Identify which cell holds the provided text, then report its (X, Y) central coordinate. 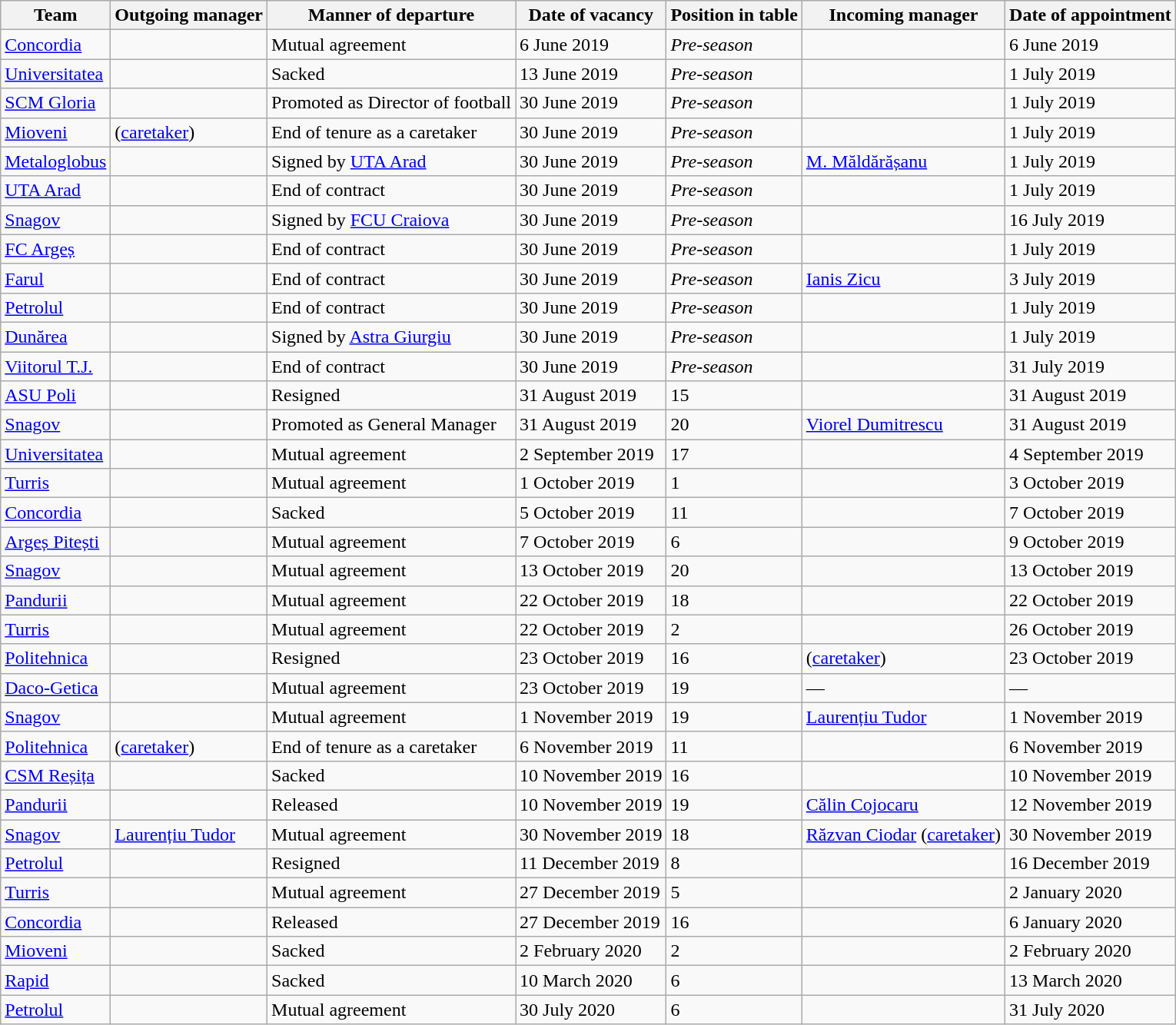
13 June 2019 (591, 74)
3 October 2019 (1091, 483)
Date of vacancy (591, 15)
Farul (55, 278)
Daco-Getica (55, 688)
Outgoing manager (189, 15)
Date of appointment (1091, 15)
16 July 2019 (1091, 220)
Promoted as General Manager (392, 425)
FC Argeș (55, 249)
5 (734, 893)
11 December 2019 (591, 864)
Călin Cojocaru (903, 804)
15 (734, 396)
Signed by UTA Arad (392, 161)
16 December 2019 (1091, 864)
SCM Gloria (55, 103)
12 November 2019 (1091, 804)
8 (734, 864)
4 September 2019 (1091, 454)
31 July 2019 (1091, 367)
6 January 2020 (1091, 922)
2 January 2020 (1091, 893)
30 July 2020 (591, 1010)
10 March 2020 (591, 980)
9 October 2019 (1091, 542)
5 October 2019 (591, 512)
CSM Reșița (55, 775)
1 (734, 483)
Signed by Astra Giurgiu (392, 337)
17 (734, 454)
Position in table (734, 15)
3 July 2019 (1091, 278)
Ianis Zicu (903, 278)
Dunărea (55, 337)
Incoming manager (903, 15)
Rapid (55, 980)
Viitorul T.J. (55, 367)
Viorel Dumitrescu (903, 425)
26 October 2019 (1091, 629)
M. Măldărășanu (903, 161)
UTA Arad (55, 191)
Promoted as Director of football (392, 103)
31 July 2020 (1091, 1010)
13 March 2020 (1091, 980)
2 September 2019 (591, 454)
1 October 2019 (591, 483)
ASU Poli (55, 396)
Metaloglobus (55, 161)
Răzvan Ciodar (caretaker) (903, 834)
Manner of departure (392, 15)
Team (55, 15)
Signed by FCU Craiova (392, 220)
Argeș Pitești (55, 542)
